Scan for the cell matching the given text and deliver its (X, Y) coordinate at center. 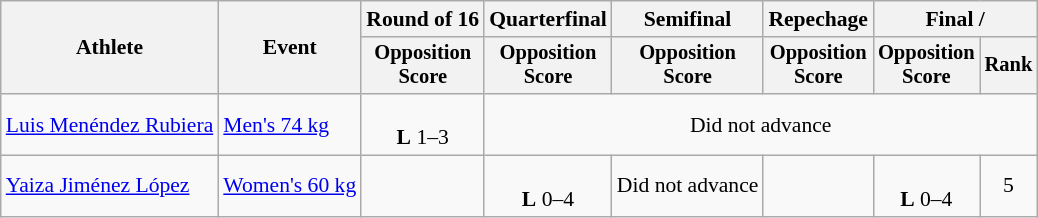
L 1–3 (422, 124)
Women's 60 kg (290, 186)
Repechage (818, 19)
Quarterfinal (548, 19)
5 (1009, 186)
Event (290, 48)
Luis Menéndez Rubiera (110, 124)
Men's 74 kg (290, 124)
Round of 16 (422, 19)
Rank (1009, 66)
Final / (955, 19)
Athlete (110, 48)
Semifinal (688, 19)
Yaiza Jiménez López (110, 186)
